Find where the given text appears and provide that cell's center as [X, Y] coordinate. 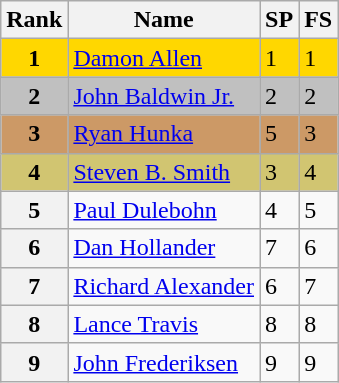
Rank [34, 20]
Dan Hollander [164, 248]
Damon Allen [164, 58]
Richard Alexander [164, 286]
Steven B. Smith [164, 172]
Paul Dulebohn [164, 210]
FS [318, 20]
Ryan Hunka [164, 134]
Name [164, 20]
SP [280, 20]
John Frederiksen [164, 362]
Lance Travis [164, 324]
John Baldwin Jr. [164, 96]
